Scan for the cell matching the given text and deliver its (x, y) coordinate at center. 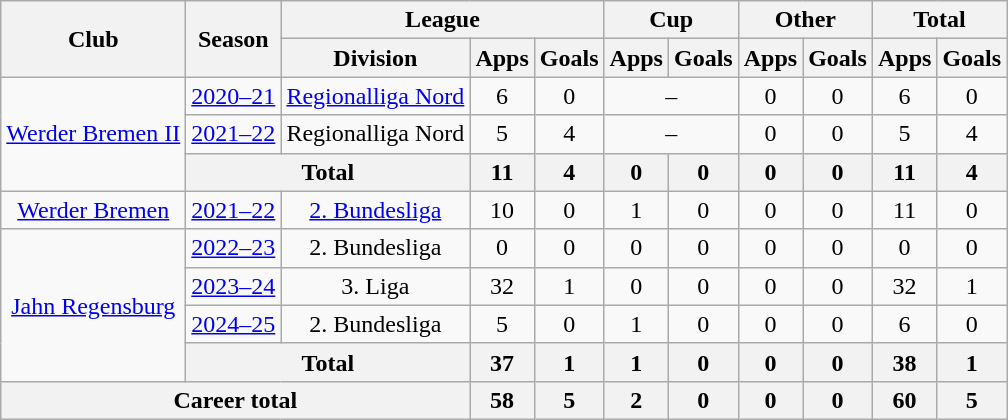
Career total (236, 400)
60 (904, 400)
Werder Bremen (94, 210)
3. Liga (376, 286)
2024–25 (234, 324)
38 (904, 362)
10 (502, 210)
Jahn Regensburg (94, 305)
Cup (671, 20)
Club (94, 39)
2 (636, 400)
2023–24 (234, 286)
Season (234, 39)
Other (805, 20)
58 (502, 400)
Werder Bremen II (94, 134)
2020–21 (234, 96)
Division (376, 58)
37 (502, 362)
2022–23 (234, 248)
League (442, 20)
